From the cell containing the given text, extract its center point as [x, y] coordinate. 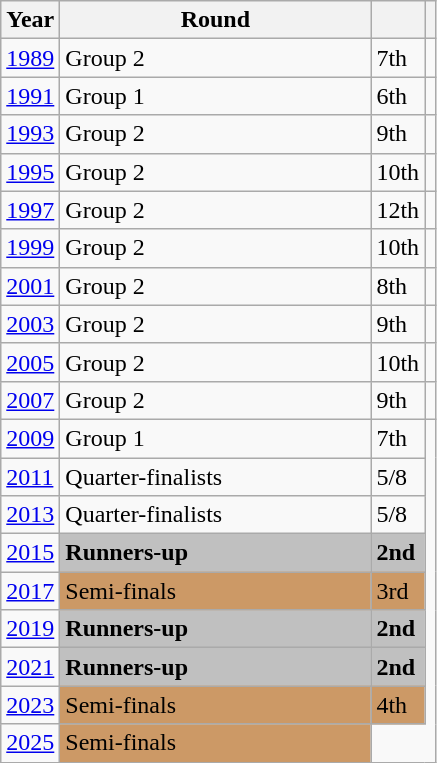
Round [216, 20]
2007 [30, 400]
4th [398, 705]
2003 [30, 324]
2017 [30, 591]
2025 [30, 743]
2013 [30, 515]
2009 [30, 438]
2023 [30, 705]
2015 [30, 553]
1997 [30, 210]
1995 [30, 172]
2019 [30, 629]
6th [398, 96]
2001 [30, 286]
Year [30, 20]
1999 [30, 248]
8th [398, 286]
2021 [30, 667]
12th [398, 210]
2005 [30, 362]
2011 [30, 477]
1989 [30, 58]
3rd [398, 591]
1991 [30, 96]
1993 [30, 134]
